Identify which cell holds the provided text, then report its (X, Y) central coordinate. 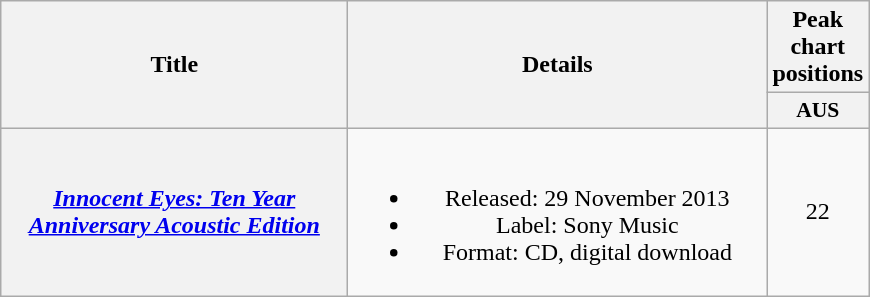
Peak chart positions (818, 47)
Released: 29 November 2013Label: Sony MusicFormat: CD, digital download (558, 212)
Innocent Eyes: Ten Year Anniversary Acoustic Edition (174, 212)
Title (174, 65)
Details (558, 65)
22 (818, 212)
AUS (818, 111)
